Extract the [X, Y] coordinate from the center of the cell holding the provided text.  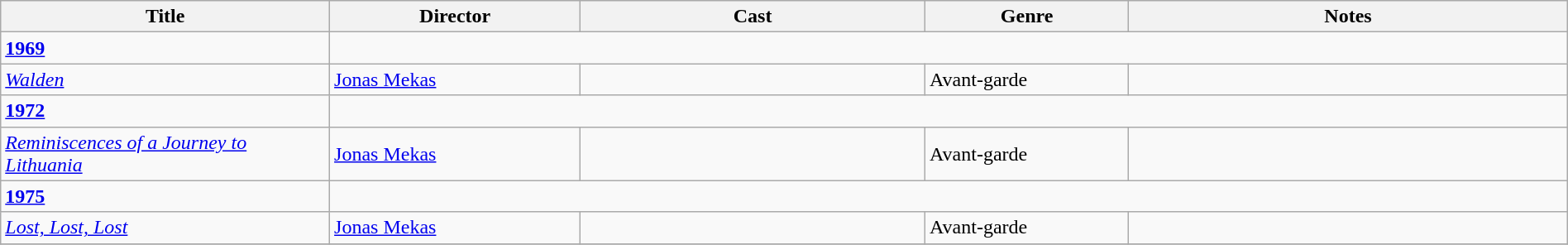
Notes [1348, 17]
Director [455, 17]
1975 [165, 196]
Reminiscences of a Journey to Lithuania [165, 154]
1972 [165, 111]
Lost, Lost, Lost [165, 228]
Genre [1026, 17]
Title [165, 17]
1969 [165, 48]
Walden [165, 79]
Cast [753, 17]
